Extract the (x, y) coordinate from the center of the cell holding the provided text.  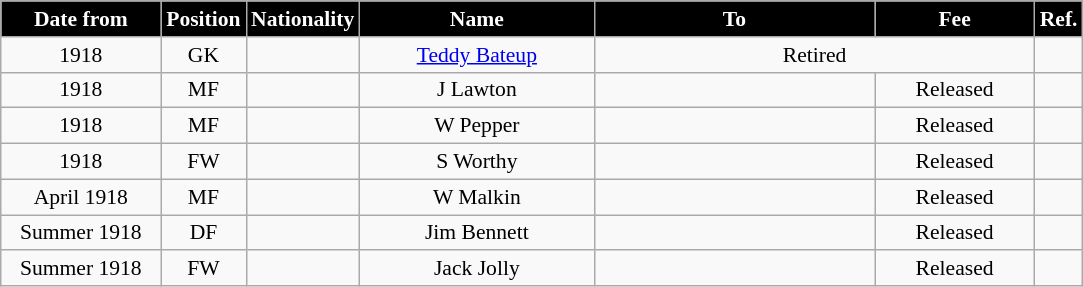
DF (204, 233)
W Malkin (476, 197)
April 1918 (81, 197)
S Worthy (476, 162)
Teddy Bateup (476, 55)
Nationality (302, 19)
Name (476, 19)
Retired (814, 55)
Jim Bennett (476, 233)
Date from (81, 19)
J Lawton (476, 90)
Jack Jolly (476, 269)
Ref. (1059, 19)
GK (204, 55)
Fee (955, 19)
To (734, 19)
W Pepper (476, 126)
Position (204, 19)
